Pinpoint the cell where the given text exists, returning its [X, Y] midpoint coordinate. 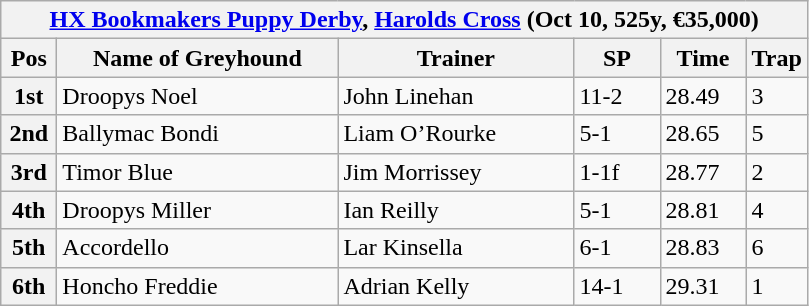
11-2 [617, 96]
1 [776, 286]
Timor Blue [198, 172]
Ian Reilly [456, 210]
Trainer [456, 58]
14-1 [617, 286]
4th [29, 210]
Pos [29, 58]
2nd [29, 134]
HX Bookmakers Puppy Derby, Harolds Cross (Oct 10, 525y, €35,000) [404, 20]
28.49 [703, 96]
28.83 [703, 248]
6 [776, 248]
SP [617, 58]
John Linehan [456, 96]
Honcho Freddie [198, 286]
Droopys Miller [198, 210]
3rd [29, 172]
5 [776, 134]
Trap [776, 58]
Lar Kinsella [456, 248]
2 [776, 172]
6-1 [617, 248]
4 [776, 210]
5th [29, 248]
6th [29, 286]
Name of Greyhound [198, 58]
1st [29, 96]
Time [703, 58]
Adrian Kelly [456, 286]
28.65 [703, 134]
28.81 [703, 210]
Accordello [198, 248]
Ballymac Bondi [198, 134]
Jim Morrissey [456, 172]
Droopys Noel [198, 96]
Liam O’Rourke [456, 134]
28.77 [703, 172]
1-1f [617, 172]
3 [776, 96]
29.31 [703, 286]
